Output the [x, y] coordinate of the center of the cell containing the given text.  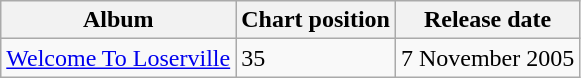
7 November 2005 [487, 58]
35 [316, 58]
Album [118, 20]
Release date [487, 20]
Chart position [316, 20]
Welcome To Loserville [118, 58]
